Search for the cell housing the specified text and yield its [x, y] center coordinate. 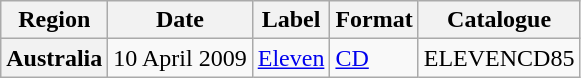
Eleven [291, 58]
Label [291, 20]
10 April 2009 [180, 58]
Format [374, 20]
Australia [54, 58]
ELEVENCD85 [499, 58]
Region [54, 20]
Catalogue [499, 20]
Date [180, 20]
CD [374, 58]
